Extract the (X, Y) coordinate from the center of the cell holding the provided text.  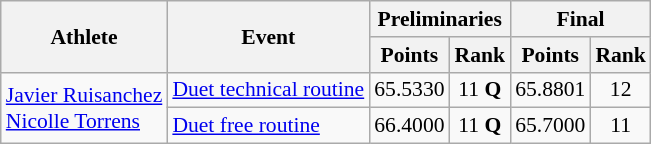
65.8801 (550, 90)
Event (268, 36)
Javier RuisanchezNicolle Torrens (84, 108)
65.5330 (409, 90)
65.7000 (550, 126)
Preliminaries (440, 19)
66.4000 (409, 126)
Duet technical routine (268, 90)
Athlete (84, 36)
12 (620, 90)
11 (620, 126)
Final (580, 19)
Duet free routine (268, 126)
